Extract the (X, Y) coordinate from the center of the cell holding the provided text.  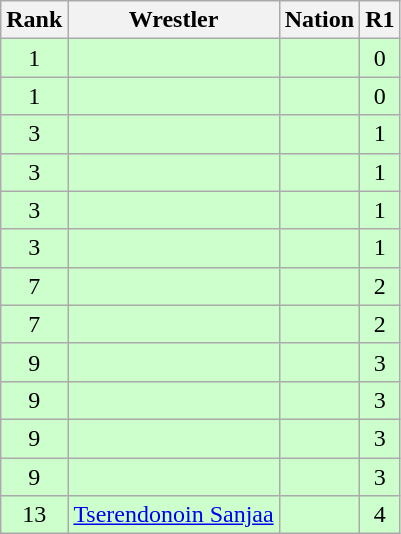
4 (380, 515)
R1 (380, 20)
Tserendonoin Sanjaa (174, 515)
Nation (319, 20)
Wrestler (174, 20)
Rank (34, 20)
13 (34, 515)
